Output the (x, y) coordinate of the center of the cell containing the given text.  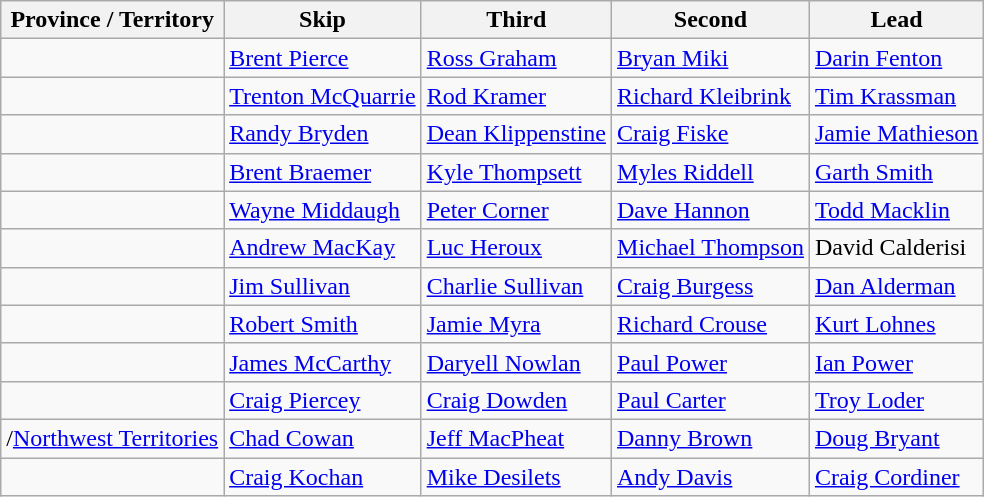
Robert Smith (322, 324)
Brent Braemer (322, 172)
Dan Alderman (896, 286)
Jamie Mathieson (896, 134)
Bryan Miki (711, 58)
Rod Kramer (516, 96)
Andrew MacKay (322, 248)
Paul Power (711, 362)
/Northwest Territories (112, 438)
Myles Riddell (711, 172)
Jim Sullivan (322, 286)
Dave Hannon (711, 210)
Ross Graham (516, 58)
Darin Fenton (896, 58)
Danny Brown (711, 438)
Wayne Middaugh (322, 210)
Chad Cowan (322, 438)
Craig Kochan (322, 477)
Craig Burgess (711, 286)
Richard Kleibrink (711, 96)
Province / Territory (112, 20)
Daryell Nowlan (516, 362)
Mike Desilets (516, 477)
Trenton McQuarrie (322, 96)
Second (711, 20)
James McCarthy (322, 362)
Jeff MacPheat (516, 438)
Skip (322, 20)
Richard Crouse (711, 324)
Third (516, 20)
Ian Power (896, 362)
Jamie Myra (516, 324)
Andy Davis (711, 477)
Craig Fiske (711, 134)
David Calderisi (896, 248)
Dean Klippenstine (516, 134)
Todd Macklin (896, 210)
Doug Bryant (896, 438)
Garth Smith (896, 172)
Lead (896, 20)
Paul Carter (711, 400)
Tim Krassman (896, 96)
Luc Heroux (516, 248)
Randy Bryden (322, 134)
Charlie Sullivan (516, 286)
Craig Cordiner (896, 477)
Kyle Thompsett (516, 172)
Brent Pierce (322, 58)
Peter Corner (516, 210)
Kurt Lohnes (896, 324)
Michael Thompson (711, 248)
Craig Piercey (322, 400)
Craig Dowden (516, 400)
Troy Loder (896, 400)
